Determine the (X, Y) coordinate at the center of the cell enclosing the given text.  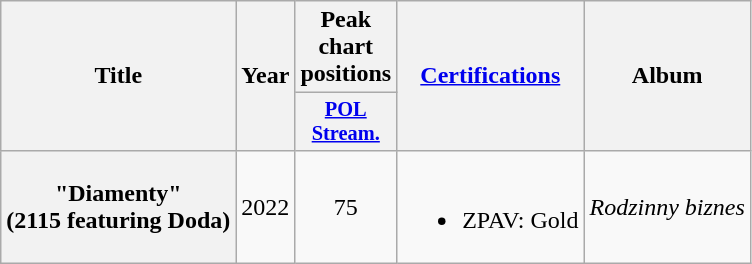
Year (266, 76)
Certifications (490, 76)
ZPAV: Gold (490, 206)
Album (667, 76)
Peak chart positions (346, 47)
POLStream. (346, 122)
Rodzinny biznes (667, 206)
75 (346, 206)
Title (118, 76)
2022 (266, 206)
"Diamenty"(2115 featuring Doda) (118, 206)
